Extract the [x, y] coordinate from the center of the cell holding the provided text.  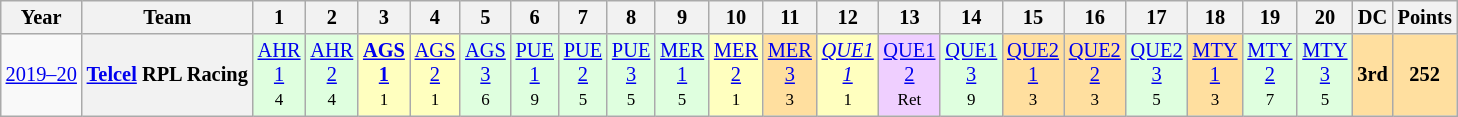
Points [1425, 17]
PUE19 [535, 75]
11 [790, 17]
Year [42, 17]
8 [631, 17]
16 [1095, 17]
PUE35 [631, 75]
7 [583, 17]
MTY27 [1270, 75]
Telcel RPL Racing [168, 75]
MER21 [736, 75]
4 [435, 17]
MTY13 [1214, 75]
3 [384, 17]
9 [682, 17]
MTY35 [1324, 75]
19 [1270, 17]
QUE223 [1095, 75]
QUE235 [1157, 75]
2019–20 [42, 75]
QUE213 [1033, 75]
MER33 [790, 75]
6 [535, 17]
AGS11 [384, 75]
Team [168, 17]
PUE25 [583, 75]
AGS21 [435, 75]
QUE111 [848, 75]
MER15 [682, 75]
14 [971, 17]
1 [280, 17]
13 [910, 17]
2 [332, 17]
QUE139 [971, 75]
DC [1372, 17]
252 [1425, 75]
15 [1033, 17]
20 [1324, 17]
10 [736, 17]
AHR24 [332, 75]
12 [848, 17]
AHR14 [280, 75]
QUE12Ret [910, 75]
AGS36 [485, 75]
18 [1214, 17]
17 [1157, 17]
5 [485, 17]
3rd [1372, 75]
